Extract the [X, Y] coordinate from the center of the cell holding the provided text.  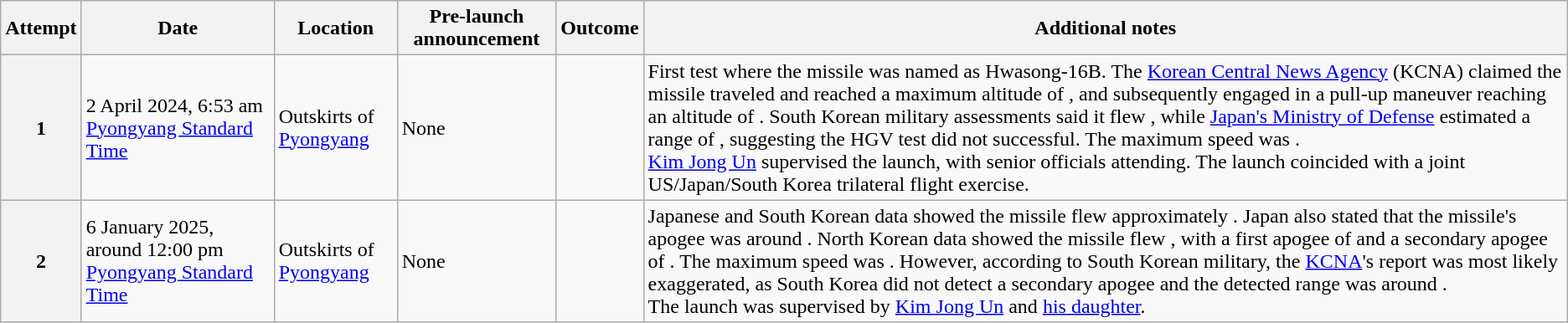
Location [335, 28]
Attempt [41, 28]
1 [41, 127]
Pre-launch announcement [476, 28]
2 [41, 261]
6 January 2025, around 12:00 pm Pyongyang Standard Time [178, 261]
Date [178, 28]
2 April 2024, 6:53 am Pyongyang Standard Time [178, 127]
Additional notes [1106, 28]
Outcome [600, 28]
